Return [X, Y] of the center of cell containing provided text 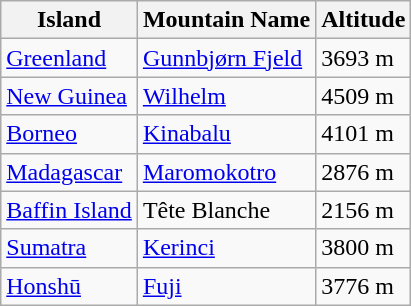
3693 m [364, 58]
Altitude [364, 20]
Borneo [70, 134]
Kerinci [226, 248]
3776 m [364, 286]
Honshū [70, 286]
Baffin Island [70, 210]
Wilhelm [226, 96]
Kinabalu [226, 134]
Island [70, 20]
4101 m [364, 134]
2156 m [364, 210]
Sumatra [70, 248]
2876 m [364, 172]
Maromokotro [226, 172]
4509 m [364, 96]
Gunnbjørn Fjeld [226, 58]
3800 m [364, 248]
Madagascar [70, 172]
New Guinea [70, 96]
Fuji [226, 286]
Tête Blanche [226, 210]
Greenland [70, 58]
Mountain Name [226, 20]
